Pinpoint the cell where the given text exists, returning its [x, y] midpoint coordinate. 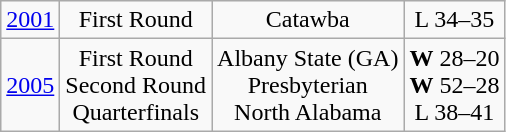
2001 [30, 20]
First RoundSecond RoundQuarterfinals [136, 85]
Catawba [308, 20]
L 34–35 [454, 20]
First Round [136, 20]
2005 [30, 85]
W 28–20W 52–28L 38–41 [454, 85]
Albany State (GA)PresbyterianNorth Alabama [308, 85]
